Determine the (X, Y) coordinate at the center of the cell enclosing the given text.  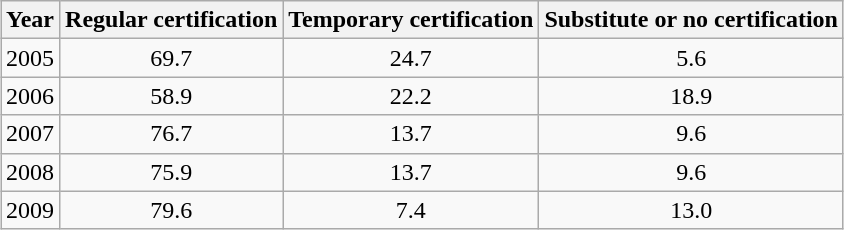
Substitute or no certification (692, 20)
76.7 (172, 134)
13.0 (692, 210)
75.9 (172, 172)
7.4 (411, 210)
58.9 (172, 96)
Year (30, 20)
79.6 (172, 210)
Temporary certification (411, 20)
2007 (30, 134)
69.7 (172, 58)
5.6 (692, 58)
2005 (30, 58)
2009 (30, 210)
18.9 (692, 96)
2006 (30, 96)
24.7 (411, 58)
22.2 (411, 96)
Regular certification (172, 20)
2008 (30, 172)
